Provide the (X, Y) coordinate of the cell's center where the given text is located.  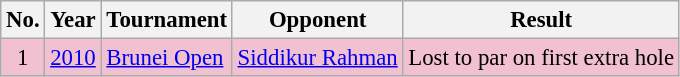
No. (23, 20)
Opponent (318, 20)
Tournament (166, 20)
2010 (73, 58)
Lost to par on first extra hole (541, 58)
Year (73, 20)
Brunei Open (166, 58)
1 (23, 58)
Result (541, 20)
Siddikur Rahman (318, 58)
